Capture the cell that displays the provided text and extract its [x, y] central coordinate. 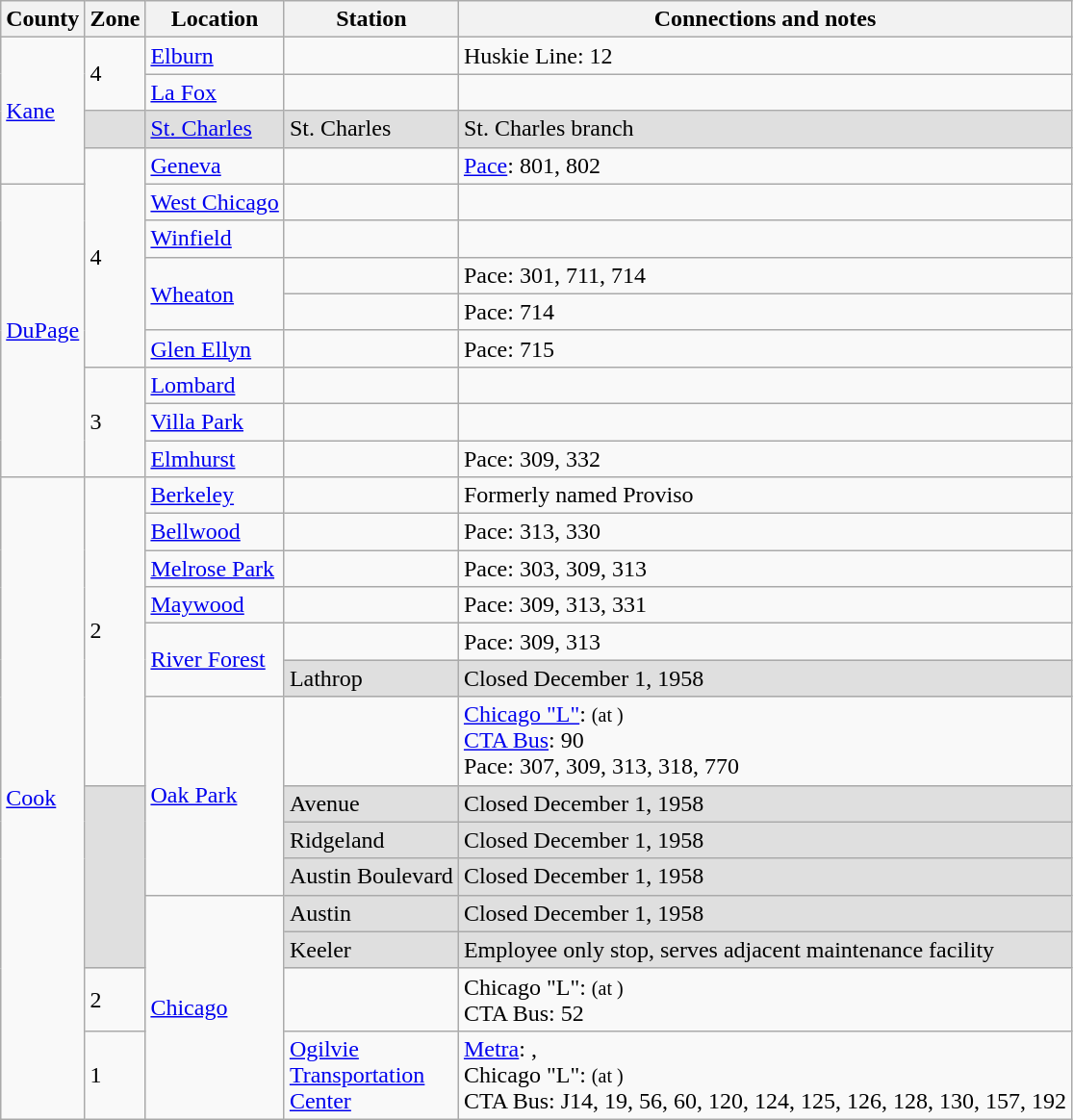
Austin [371, 913]
Geneva [215, 165]
Wheaton [215, 293]
Keeler [371, 950]
OgilvieTransportationCenter [371, 1075]
Employee only stop, serves adjacent maintenance facility [764, 950]
St. Charles branch [764, 129]
River Forest [215, 660]
Lathrop [371, 678]
Austin Boulevard [371, 877]
Oak Park [215, 796]
Villa Park [215, 421]
Pace: 801, 802 [764, 165]
Metra: , Chicago "L": (at ) CTA Bus: J14, 19, 56, 60, 120, 124, 125, 126, 128, 130, 157, 192 [764, 1075]
Berkeley [215, 496]
Chicago [215, 1006]
West Chicago [215, 202]
Pace: 303, 309, 313 [764, 569]
Pace: 309, 313 [764, 642]
Huskie Line: 12 [764, 56]
Pace: 309, 332 [764, 459]
Zone [115, 19]
Kane [42, 111]
Pace: 715 [764, 348]
Location [215, 19]
Bellwood [215, 532]
Formerly named Proviso [764, 496]
County [42, 19]
Avenue [371, 803]
Chicago "L": (at ) CTA Bus: 90 Pace: 307, 309, 313, 318, 770 [764, 741]
Pace: 714 [764, 312]
Pace: 301, 711, 714 [764, 275]
Melrose Park [215, 569]
Lombard [215, 385]
Chicago "L": (at ) CTA Bus: 52 [764, 999]
1 [115, 1075]
DuPage [42, 330]
Maywood [215, 605]
Station [371, 19]
Pace: 309, 313, 331 [764, 605]
La Fox [215, 92]
Glen Ellyn [215, 348]
Elmhurst [215, 459]
Winfield [215, 239]
Elburn [215, 56]
Ridgeland [371, 840]
Connections and notes [764, 19]
Cook [42, 799]
3 [115, 421]
Pace: 313, 330 [764, 532]
